Provide the [X, Y] coordinate of the cell's center where the given text is located.  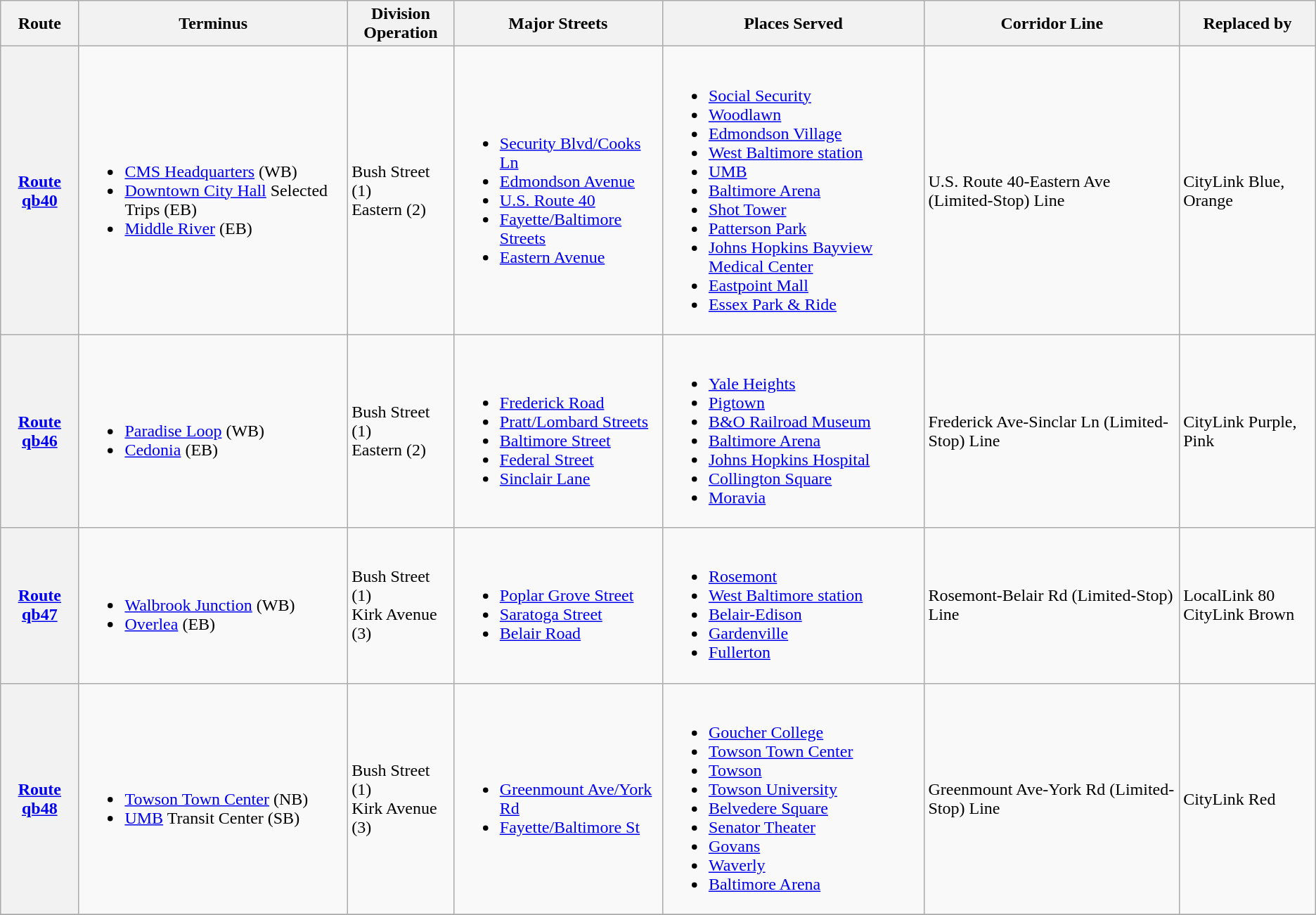
Major Streets [558, 24]
Paradise Loop (WB)Cedonia (EB) [214, 431]
Route qb48 [39, 798]
CityLink Red [1248, 798]
CMS Headquarters (WB)Downtown City Hall Selected Trips (EB)Middle River (EB) [214, 190]
Goucher CollegeTowson Town CenterTowsonTowson UniversityBelvedere SquareSenator TheaterGovansWaverlyBaltimore Arena [793, 798]
Corridor Line [1052, 24]
Walbrook Junction (WB)Overlea (EB) [214, 606]
DivisionOperation [401, 24]
Route qb47 [39, 606]
Frederick Ave-Sinclar Ln (Limited-Stop) Line [1052, 431]
Yale HeightsPigtownB&O Railroad MuseumBaltimore ArenaJohns Hopkins HospitalCollington SquareMoravia [793, 431]
Route qb46 [39, 431]
Frederick RoadPratt/Lombard StreetsBaltimore StreetFederal StreetSinclair Lane [558, 431]
LocalLink 80CityLink Brown [1248, 606]
Security Blvd/Cooks LnEdmondson AvenueU.S. Route 40Fayette/Baltimore StreetsEastern Avenue [558, 190]
Poplar Grove StreetSaratoga StreetBelair Road [558, 606]
Greenmount Ave-York Rd (Limited-Stop) Line [1052, 798]
Places Served [793, 24]
Towson Town Center (NB)UMB Transit Center (SB) [214, 798]
Rosemont-Belair Rd (Limited-Stop) Line [1052, 606]
U.S. Route 40-Eastern Ave (Limited-Stop) Line [1052, 190]
Route qb40 [39, 190]
Replaced by [1248, 24]
CityLink Purple, Pink [1248, 431]
Route [39, 24]
Terminus [214, 24]
RosemontWest Baltimore stationBelair-EdisonGardenvilleFullerton [793, 606]
Greenmount Ave/York RdFayette/Baltimore St [558, 798]
CityLink Blue, Orange [1248, 190]
